Capture the cell that displays the provided text and extract its [X, Y] central coordinate. 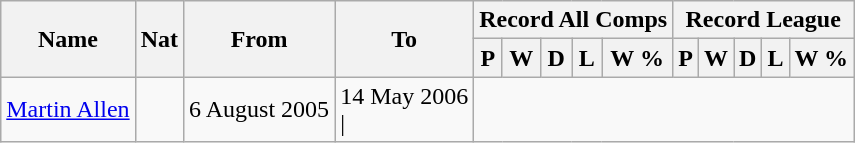
Nat [159, 39]
Record League [764, 20]
To [404, 39]
Name [68, 39]
14 May 2006| [404, 110]
From [260, 39]
Martin Allen [68, 110]
6 August 2005 [260, 110]
Record All Comps [574, 20]
